Determine the (x, y) coordinate at the center of the cell enclosing the given text.  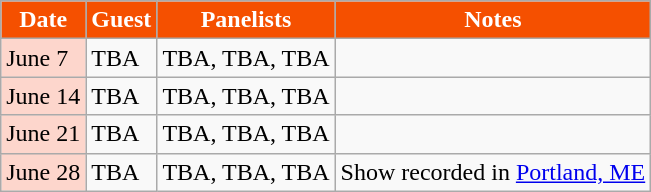
Panelists (246, 20)
Date (44, 20)
June 14 (44, 96)
June 28 (44, 172)
Show recorded in Portland, ME (493, 172)
Notes (493, 20)
June 21 (44, 134)
June 7 (44, 58)
Guest (122, 20)
